Find where the given text appears and provide that cell's center as [x, y] coordinate. 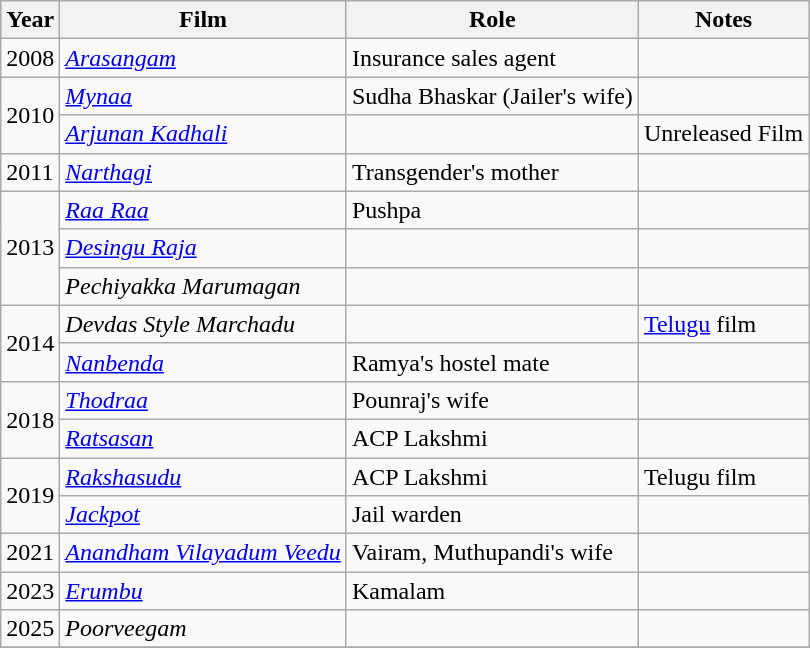
Vairam, Muthupandi's wife [492, 553]
Notes [723, 20]
Pushpa [492, 210]
Devdas Style Marchadu [204, 324]
Ramya's hostel mate [492, 362]
2021 [30, 553]
Year [30, 20]
Erumbu [204, 591]
Jackpot [204, 515]
2025 [30, 629]
2019 [30, 496]
Sudha Bhaskar (Jailer's wife) [492, 96]
Mynaa [204, 96]
Arjunan Kadhali [204, 134]
Arasangam [204, 58]
Film [204, 20]
2013 [30, 248]
Jail warden [492, 515]
Thodraa [204, 400]
Unreleased Film [723, 134]
2014 [30, 343]
Nanbenda [204, 362]
Insurance sales agent [492, 58]
Kamalam [492, 591]
2023 [30, 591]
2018 [30, 419]
Transgender's mother [492, 172]
Pounraj's wife [492, 400]
Rakshasudu [204, 477]
Role [492, 20]
Poorveegam [204, 629]
2011 [30, 172]
Pechiyakka Marumagan [204, 286]
Anandham Vilayadum Veedu [204, 553]
2008 [30, 58]
Raa Raa [204, 210]
Desingu Raja [204, 248]
Narthagi [204, 172]
Ratsasan [204, 438]
2010 [30, 115]
